Return (x, y) of the center of cell containing provided text 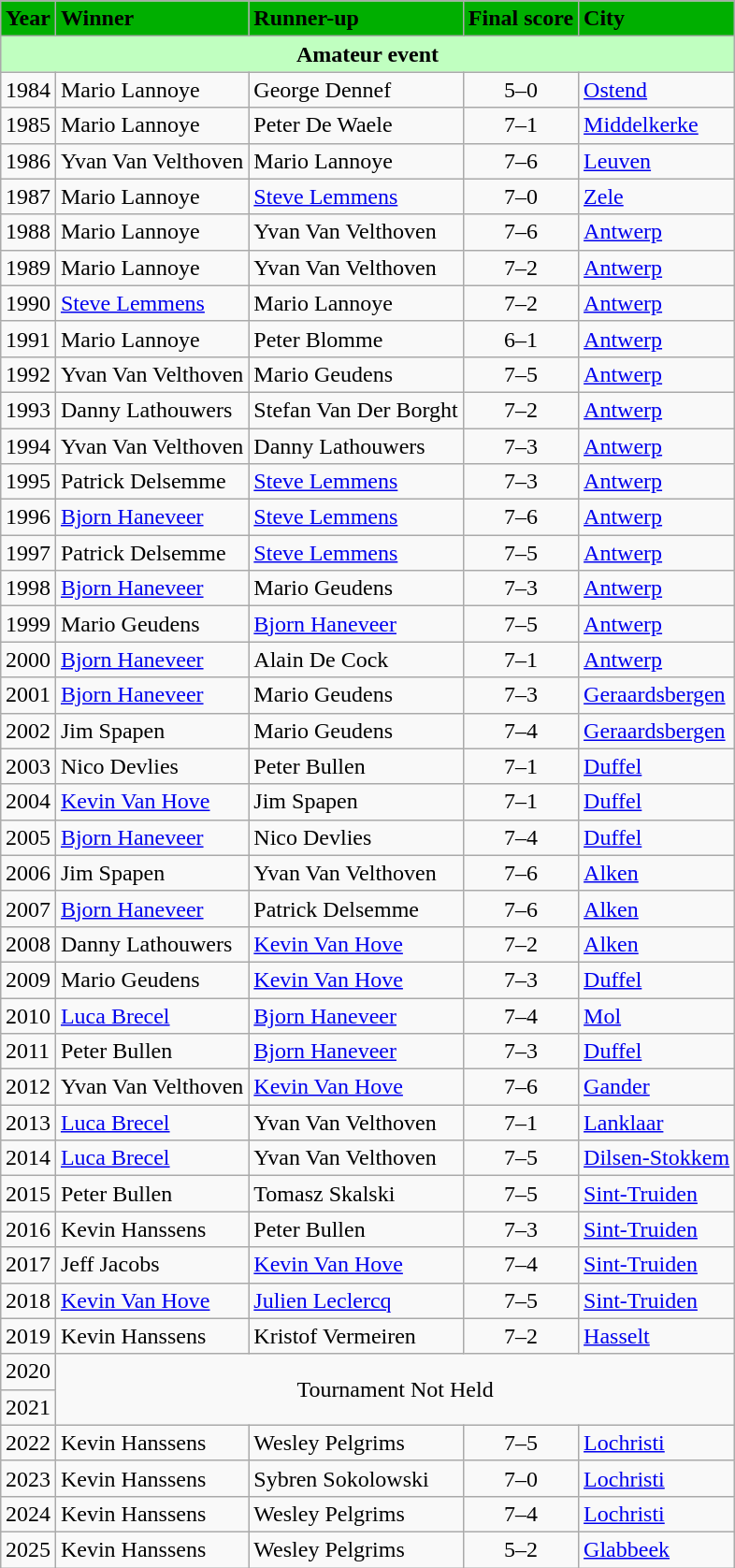
1991 (28, 339)
1999 (28, 624)
6–1 (520, 339)
2025 (28, 1549)
Stefan Van Der Borght (355, 410)
Glabbeek (656, 1549)
1993 (28, 410)
2001 (28, 695)
2002 (28, 731)
2023 (28, 1478)
2013 (28, 1123)
Final score (520, 19)
2015 (28, 1194)
Winner (151, 19)
2018 (28, 1300)
1985 (28, 125)
1988 (28, 232)
1992 (28, 374)
Tomasz Skalski (355, 1194)
Lanklaar (656, 1123)
Year (28, 19)
5–2 (520, 1549)
City (656, 19)
Alain De Cock (355, 660)
2009 (28, 980)
1998 (28, 588)
2003 (28, 766)
Middelkerke (656, 125)
2014 (28, 1158)
Gander (656, 1087)
2010 (28, 1015)
Julien Leclercq (355, 1300)
2007 (28, 908)
2012 (28, 1087)
2017 (28, 1265)
2006 (28, 873)
5–0 (520, 90)
1984 (28, 90)
2004 (28, 802)
Peter Blomme (355, 339)
2021 (28, 1407)
Tournament Not Held (395, 1389)
Ostend (656, 90)
1994 (28, 446)
Sybren Sokolowski (355, 1478)
2016 (28, 1229)
2008 (28, 944)
Amateur event (367, 54)
1989 (28, 268)
2020 (28, 1372)
2024 (28, 1514)
1995 (28, 482)
Leuven (656, 161)
George Dennef (355, 90)
Zele (656, 196)
Mol (656, 1015)
Kristof Vermeiren (355, 1336)
2022 (28, 1443)
1987 (28, 196)
Peter De Waele (355, 125)
2000 (28, 660)
1986 (28, 161)
Dilsen-Stokkem (656, 1158)
Runner-up (355, 19)
2019 (28, 1336)
Jeff Jacobs (151, 1265)
1996 (28, 517)
1997 (28, 553)
Hasselt (656, 1336)
1990 (28, 303)
2005 (28, 837)
2011 (28, 1052)
